Capture the cell that displays the provided text and extract its (X, Y) central coordinate. 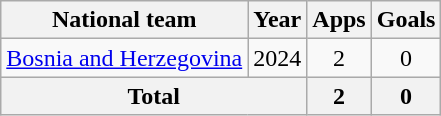
2024 (278, 58)
Year (278, 20)
Total (154, 96)
National team (124, 20)
Bosnia and Herzegovina (124, 58)
Goals (406, 20)
Apps (339, 20)
